Capture the cell that displays the provided text and extract its (X, Y) central coordinate. 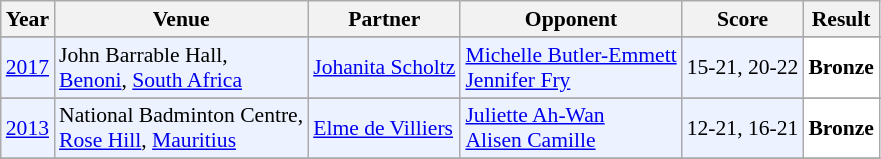
15-21, 20-22 (743, 68)
John Barrable Hall,Benoni, South Africa (181, 68)
Result (841, 19)
Elme de Villiers (384, 128)
Score (743, 19)
Johanita Scholtz (384, 68)
2013 (28, 128)
Opponent (570, 19)
Juliette Ah-Wan Alisen Camille (570, 128)
Venue (181, 19)
Year (28, 19)
National Badminton Centre,Rose Hill, Mauritius (181, 128)
2017 (28, 68)
Michelle Butler-Emmett Jennifer Fry (570, 68)
12-21, 16-21 (743, 128)
Partner (384, 19)
